Detect which cell encompasses the target text, then output its [X, Y] center coordinate. 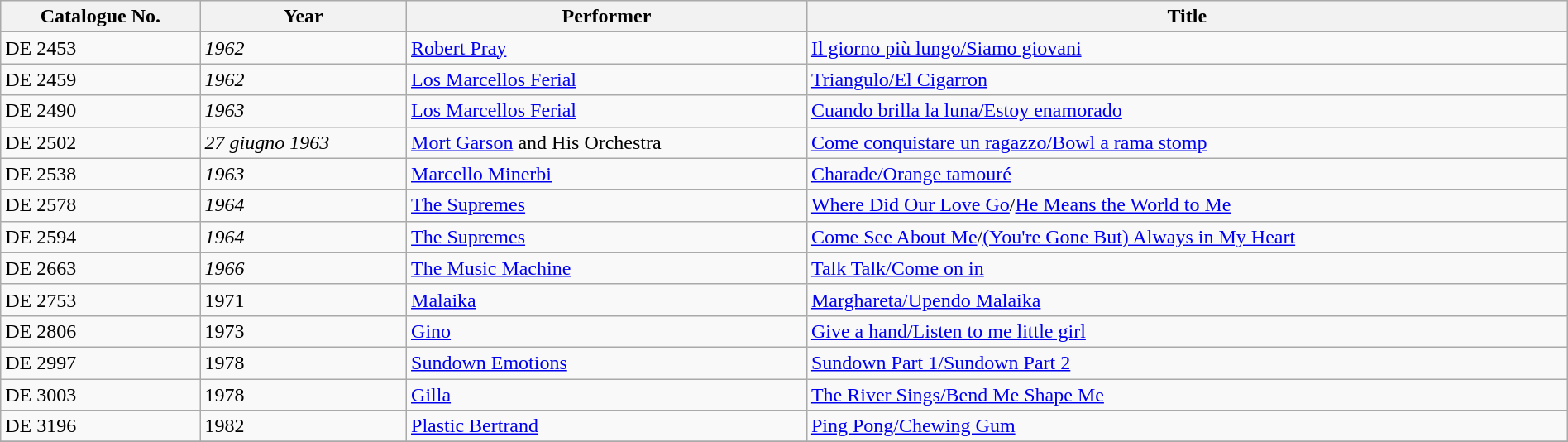
Cuando brilla la luna/Estoy enamorado [1187, 111]
Performer [607, 17]
Robert Pray [607, 48]
The River Sings/Bend Me Shape Me [1187, 395]
Triangulo/El Cigarron [1187, 79]
Charade/Orange tamouré [1187, 174]
DE 2663 [101, 268]
DE 3196 [101, 426]
Mort Garson and His Orchestra [607, 142]
Plastic Bertrand [607, 426]
Catalogue No. [101, 17]
1971 [304, 300]
DE 2459 [101, 79]
Il giorno più lungo/Siamo giovani [1187, 48]
DE 2594 [101, 237]
The Music Machine [607, 268]
DE 2538 [101, 174]
Gino [607, 331]
DE 2578 [101, 205]
Year [304, 17]
DE 2753 [101, 300]
Ping Pong/Chewing Gum [1187, 426]
DE 2490 [101, 111]
Gilla [607, 395]
Where Did Our Love Go/He Means the World to Me [1187, 205]
DE 2453 [101, 48]
Sundown Part 1/Sundown Part 2 [1187, 363]
Give a hand/Listen to me little girl [1187, 331]
Come See About Me/(You're Gone But) Always in My Heart [1187, 237]
1966 [304, 268]
Come conquistare un ragazzo/Bowl a rama stomp [1187, 142]
Malaika [607, 300]
1982 [304, 426]
27 giugno 1963 [304, 142]
Marcello Minerbi [607, 174]
Talk Talk/Come on in [1187, 268]
DE 2806 [101, 331]
Title [1187, 17]
Marghareta/Upendo Malaika [1187, 300]
DE 3003 [101, 395]
1973 [304, 331]
Sundown Emotions [607, 363]
DE 2502 [101, 142]
DE 2997 [101, 363]
